Provide the [X, Y] coordinate of the cell's center where the given text is located.  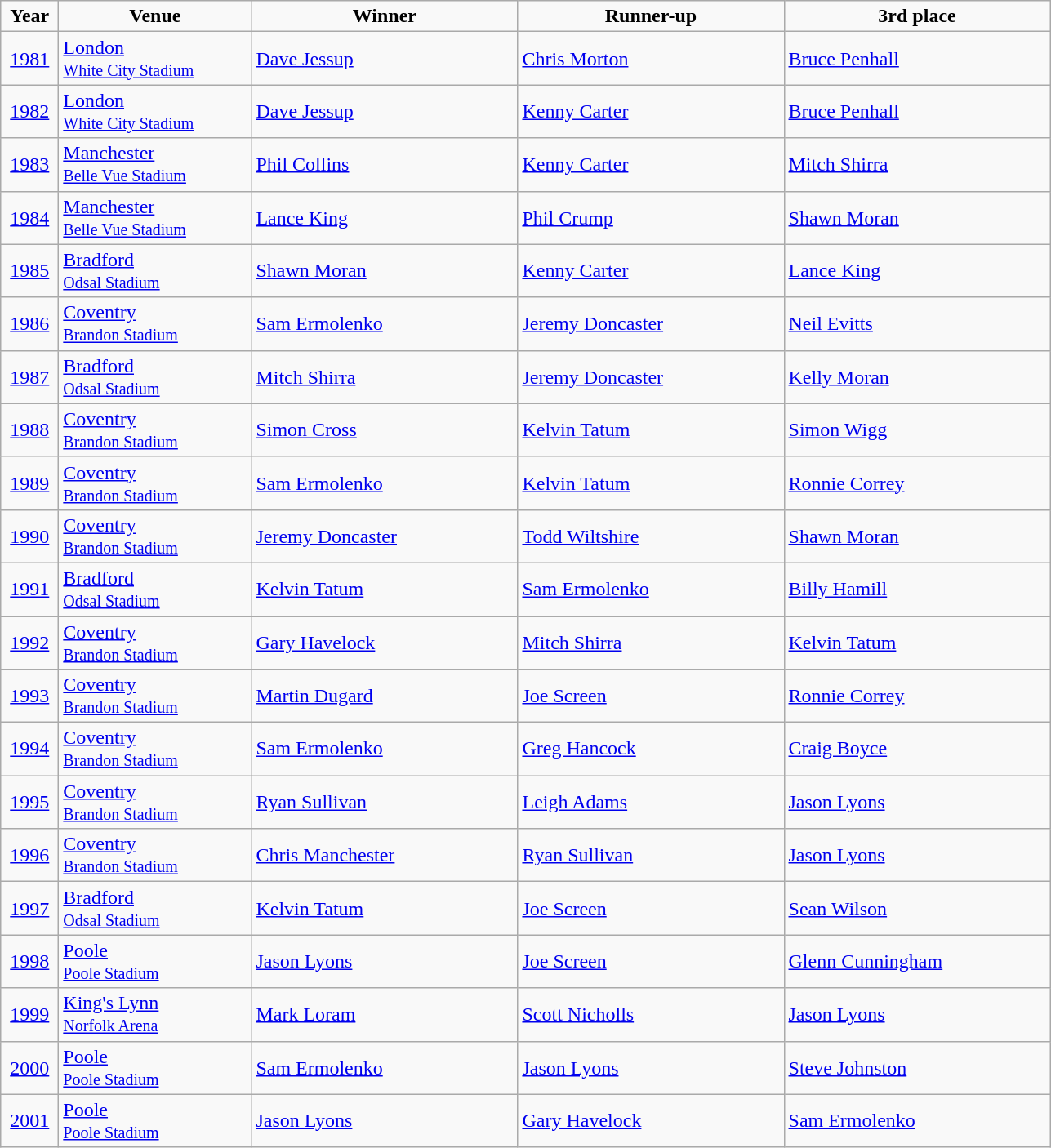
Phil Crump [651, 217]
1998 [29, 962]
1981 [29, 59]
1984 [29, 217]
Venue [155, 16]
Leigh Adams [651, 802]
1991 [29, 590]
1997 [29, 908]
1986 [29, 323]
Martin Dugard [385, 696]
1993 [29, 696]
1989 [29, 483]
1996 [29, 856]
1994 [29, 750]
3rd place [917, 16]
Chris Manchester [385, 856]
Simon Wigg [917, 429]
Chris Morton [651, 59]
Year [29, 16]
Runner-up [651, 16]
Scott Nicholls [651, 1014]
1987 [29, 377]
Simon Cross [385, 429]
1999 [29, 1014]
Glenn Cunningham [917, 962]
King's Lynn Norfolk Arena [155, 1014]
1982 [29, 111]
Steve Johnston [917, 1068]
1992 [29, 642]
Neil Evitts [917, 323]
Greg Hancock [651, 750]
Craig Boyce [917, 750]
Todd Wiltshire [651, 536]
Kelly Moran [917, 377]
Mark Loram [385, 1014]
Billy Hamill [917, 590]
2001 [29, 1120]
Phil Collins [385, 165]
Winner [385, 16]
2000 [29, 1068]
1983 [29, 165]
1995 [29, 802]
1988 [29, 429]
1985 [29, 271]
Sean Wilson [917, 908]
1990 [29, 536]
